Determine the [x, y] coordinate at the center of the cell enclosing the given text.  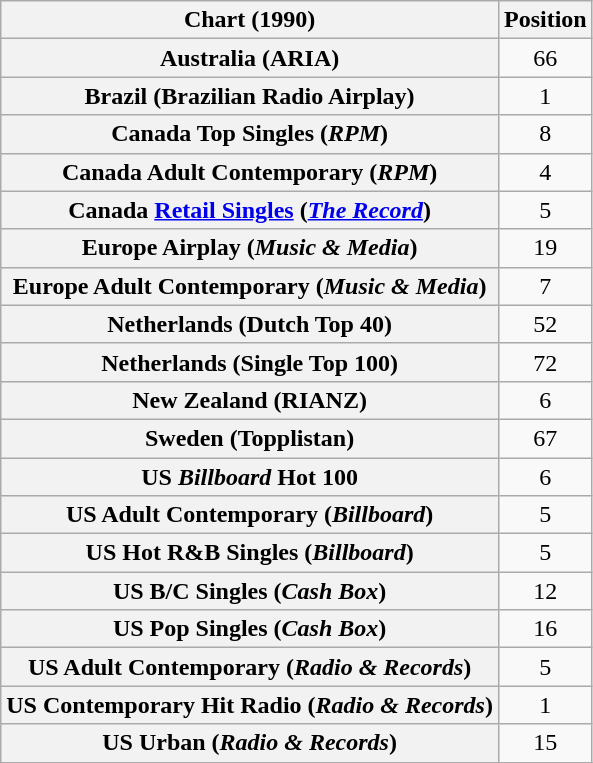
Europe Adult Contemporary (Music & Media) [250, 286]
Chart (1990) [250, 20]
Sweden (Topplistan) [250, 438]
Netherlands (Single Top 100) [250, 362]
New Zealand (RIANZ) [250, 400]
Australia (ARIA) [250, 58]
Europe Airplay (Music & Media) [250, 248]
Netherlands (Dutch Top 40) [250, 324]
16 [545, 629]
US Hot R&B Singles (Billboard) [250, 553]
15 [545, 743]
Canada Top Singles (RPM) [250, 134]
7 [545, 286]
67 [545, 438]
4 [545, 172]
Canada Retail Singles (The Record) [250, 210]
8 [545, 134]
19 [545, 248]
12 [545, 591]
Brazil (Brazilian Radio Airplay) [250, 96]
US Pop Singles (Cash Box) [250, 629]
US Contemporary Hit Radio (Radio & Records) [250, 705]
66 [545, 58]
US Adult Contemporary (Radio & Records) [250, 667]
US Adult Contemporary (Billboard) [250, 515]
Position [545, 20]
US Billboard Hot 100 [250, 477]
US Urban (Radio & Records) [250, 743]
72 [545, 362]
52 [545, 324]
US B/C Singles (Cash Box) [250, 591]
Canada Adult Contemporary (RPM) [250, 172]
